Output the [x, y] coordinate of the center of the cell containing the given text.  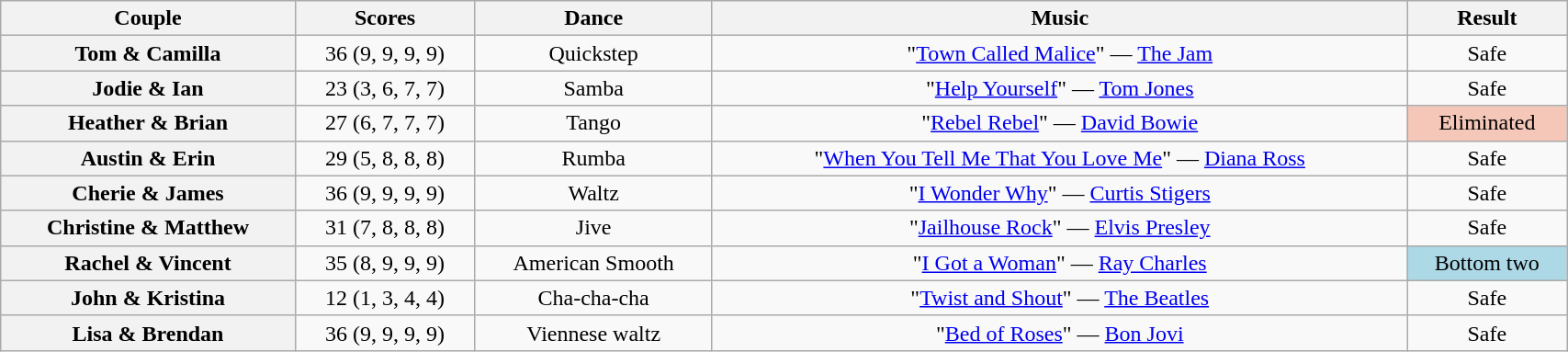
Rumba [593, 158]
Waltz [593, 193]
Dance [593, 18]
Heather & Brian [148, 123]
29 (5, 8, 8, 8) [385, 158]
John & Kristina [148, 298]
"When You Tell Me That You Love Me" — Diana Ross [1060, 158]
35 (8, 9, 9, 9) [385, 263]
"Help Yourself" — Tom Jones [1060, 88]
23 (3, 6, 7, 7) [385, 88]
Austin & Erin [148, 158]
Christine & Matthew [148, 228]
Cherie & James [148, 193]
Jodie & Ian [148, 88]
"Town Called Malice" — The Jam [1060, 53]
27 (6, 7, 7, 7) [385, 123]
American Smooth [593, 263]
Lisa & Brendan [148, 333]
Rachel & Vincent [148, 263]
Scores [385, 18]
31 (7, 8, 8, 8) [385, 228]
Samba [593, 88]
Viennese waltz [593, 333]
Result [1487, 18]
Tom & Camilla [148, 53]
Quickstep [593, 53]
Cha-cha-cha [593, 298]
Bottom two [1487, 263]
Eliminated [1487, 123]
Jive [593, 228]
Tango [593, 123]
"Rebel Rebel" — David Bowie [1060, 123]
"Twist and Shout" — The Beatles [1060, 298]
Music [1060, 18]
12 (1, 3, 4, 4) [385, 298]
Couple [148, 18]
"I Got a Woman" — Ray Charles [1060, 263]
"Jailhouse Rock" — Elvis Presley [1060, 228]
"I Wonder Why" — Curtis Stigers [1060, 193]
"Bed of Roses" — Bon Jovi [1060, 333]
